Return the (X, Y) coordinate for the center point of the cell that contains the specified text.  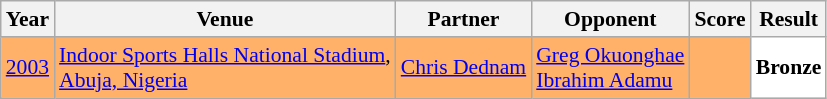
Year (28, 19)
Score (720, 19)
Venue (225, 19)
Opponent (610, 19)
Greg Okuonghae Ibrahim Adamu (610, 68)
Bronze (789, 68)
2003 (28, 68)
Indoor Sports Halls National Stadium,Abuja, Nigeria (225, 68)
Chris Dednam (464, 68)
Partner (464, 19)
Result (789, 19)
